Detect which cell encompasses the target text, then output its (x, y) center coordinate. 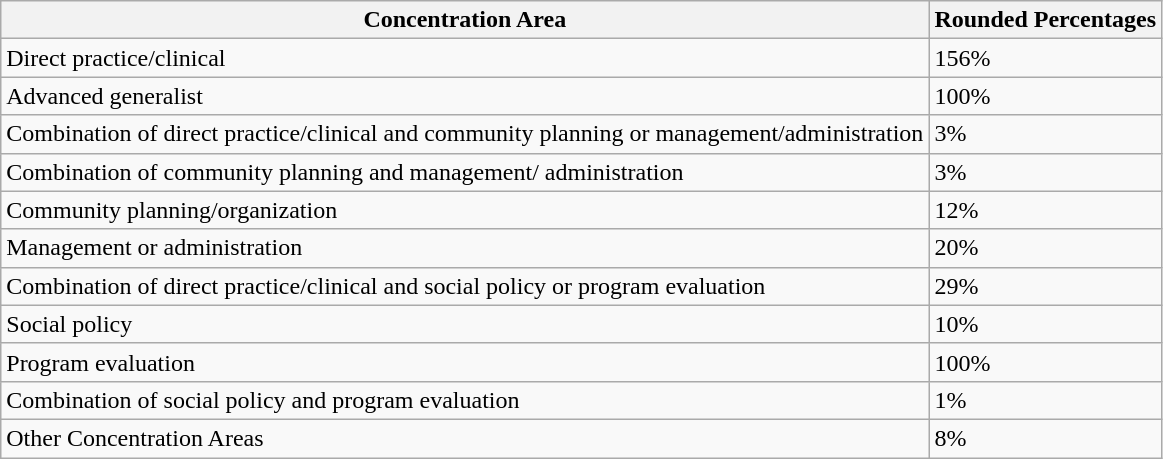
Rounded Percentages (1046, 20)
Advanced generalist (465, 96)
8% (1046, 438)
29% (1046, 286)
Combination of community planning and management/ administration (465, 172)
Program evaluation (465, 362)
Combination of direct practice/clinical and community planning or management/administration (465, 134)
Social policy (465, 324)
Management or administration (465, 248)
Direct practice/clinical (465, 58)
Concentration Area (465, 20)
1% (1046, 400)
12% (1046, 210)
Other Concentration Areas (465, 438)
Community planning/organization (465, 210)
Combination of social policy and program evaluation (465, 400)
156% (1046, 58)
Combination of direct practice/clinical and social policy or program evaluation (465, 286)
10% (1046, 324)
20% (1046, 248)
